Locate the cell with the specified text and output its [X, Y] center coordinate. 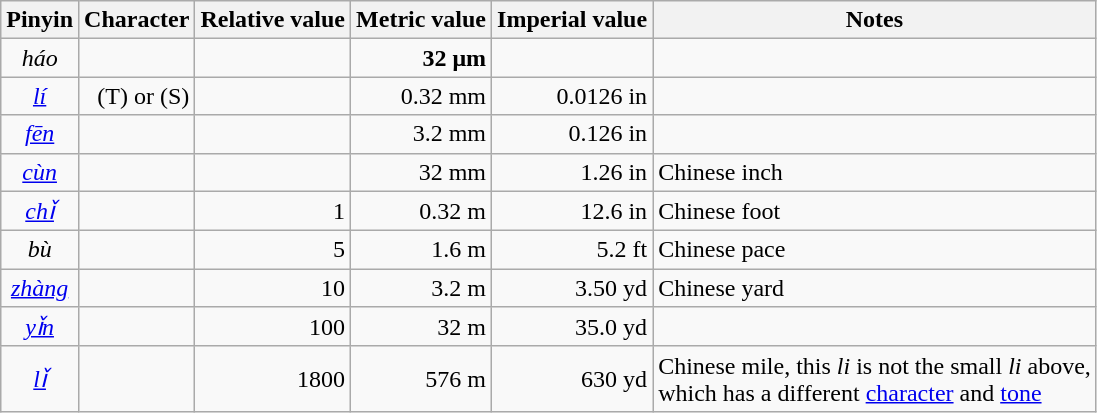
Chinese mile, this li is not the small li above, which has a different character and tone [875, 378]
Pinyin [40, 20]
5.2 ft [572, 250]
bù [40, 250]
32 μm [422, 58]
12.6 in [572, 211]
3.50 yd [572, 288]
3.2 mm [422, 134]
Character [137, 20]
chǐ [40, 211]
32 m [422, 327]
630 yd [572, 378]
Chinese inch [875, 172]
35.0 yd [572, 327]
576 m [422, 378]
háo [40, 58]
0.32 m [422, 211]
lí [40, 96]
0.32 mm [422, 96]
1.6 m [422, 250]
100 [273, 327]
0.126 in [572, 134]
3.2 m [422, 288]
Chinese foot [875, 211]
10 [273, 288]
Notes [875, 20]
32 mm [422, 172]
yǐn [40, 327]
1800 [273, 378]
(T) or (S) [137, 96]
0.0126 in [572, 96]
Chinese yard [875, 288]
5 [273, 250]
1 [273, 211]
zhàng [40, 288]
1.26 in [572, 172]
cùn [40, 172]
lǐ [40, 378]
Metric value [422, 20]
fēn [40, 134]
Imperial value [572, 20]
Relative value [273, 20]
Chinese pace [875, 250]
